Identify which cell holds the provided text, then report its [X, Y] central coordinate. 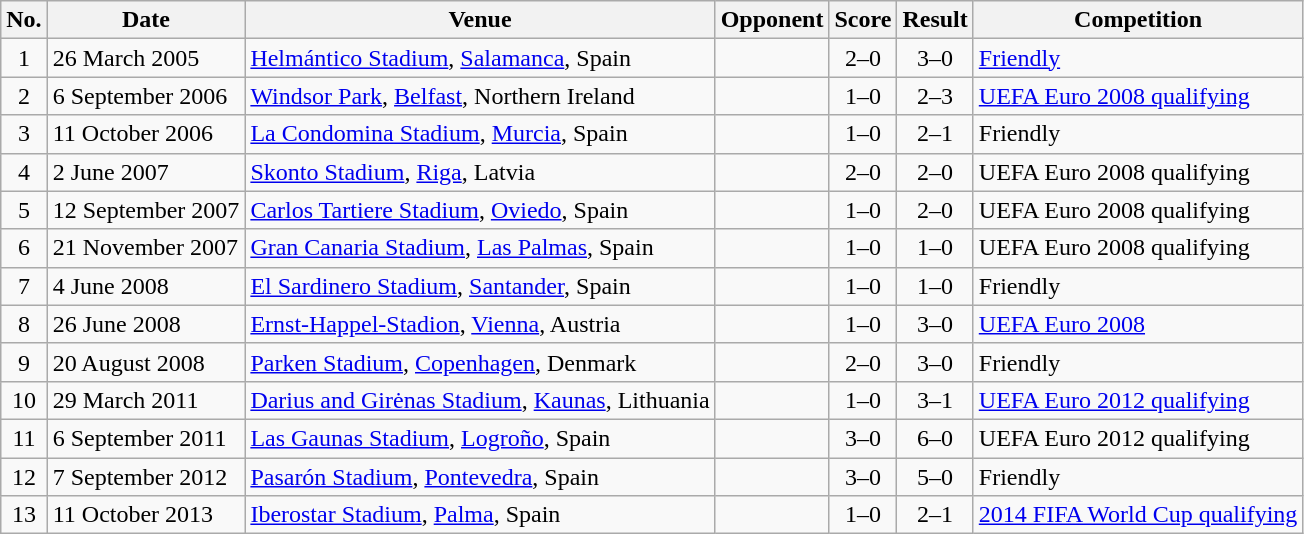
Score [863, 20]
12 [24, 477]
29 March 2011 [146, 400]
6 September 2006 [146, 96]
26 June 2008 [146, 324]
11 October 2006 [146, 134]
3–1 [935, 400]
Darius and Girėnas Stadium, Kaunas, Lithuania [480, 400]
6 September 2011 [146, 438]
1 [24, 58]
2014 FIFA World Cup qualifying [1138, 515]
Skonto Stadium, Riga, Latvia [480, 172]
Opponent [772, 20]
2 June 2007 [146, 172]
Venue [480, 20]
El Sardinero Stadium, Santander, Spain [480, 286]
12 September 2007 [146, 210]
11 October 2013 [146, 515]
Iberostar Stadium, Palma, Spain [480, 515]
5–0 [935, 477]
9 [24, 362]
6–0 [935, 438]
Competition [1138, 20]
20 August 2008 [146, 362]
2 [24, 96]
Pasarón Stadium, Pontevedra, Spain [480, 477]
Helmántico Stadium, Salamanca, Spain [480, 58]
7 September 2012 [146, 477]
No. [24, 20]
Parken Stadium, Copenhagen, Denmark [480, 362]
3 [24, 134]
Las Gaunas Stadium, Logroño, Spain [480, 438]
26 March 2005 [146, 58]
2–3 [935, 96]
La Condomina Stadium, Murcia, Spain [480, 134]
11 [24, 438]
UEFA Euro 2008 [1138, 324]
8 [24, 324]
5 [24, 210]
Windsor Park, Belfast, Northern Ireland [480, 96]
4 June 2008 [146, 286]
Gran Canaria Stadium, Las Palmas, Spain [480, 248]
7 [24, 286]
Ernst-Happel-Stadion, Vienna, Austria [480, 324]
Carlos Tartiere Stadium, Oviedo, Spain [480, 210]
13 [24, 515]
Result [935, 20]
Date [146, 20]
10 [24, 400]
21 November 2007 [146, 248]
6 [24, 248]
4 [24, 172]
